Identify which cell holds the provided text, then report its [X, Y] central coordinate. 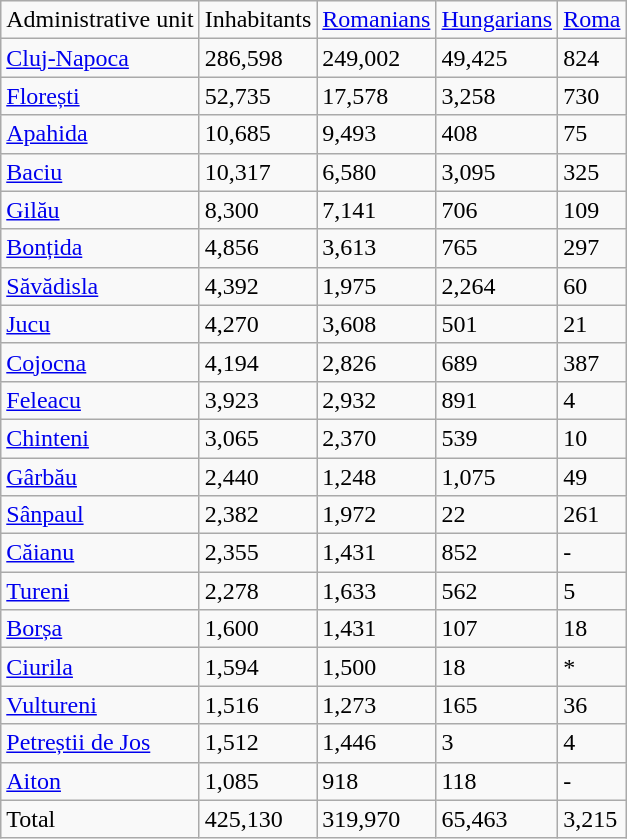
49 [592, 477]
4,856 [258, 248]
109 [592, 210]
706 [497, 210]
4,194 [258, 362]
118 [497, 781]
Jucu [100, 324]
1,516 [258, 705]
319,970 [376, 819]
539 [497, 438]
Inhabitants [258, 20]
1,512 [258, 743]
3 [497, 743]
261 [592, 515]
1,446 [376, 743]
Bonțida [100, 248]
Baciu [100, 172]
Cojocna [100, 362]
1,248 [376, 477]
Cluj-Napoca [100, 58]
22 [497, 515]
8,300 [258, 210]
10,317 [258, 172]
562 [497, 591]
36 [592, 705]
75 [592, 134]
3,065 [258, 438]
1,972 [376, 515]
1,975 [376, 286]
Administrative unit [100, 20]
3,608 [376, 324]
2,440 [258, 477]
9,493 [376, 134]
Gilău [100, 210]
17,578 [376, 96]
65,463 [497, 819]
249,002 [376, 58]
3,095 [497, 172]
2,264 [497, 286]
2,278 [258, 591]
425,130 [258, 819]
7,141 [376, 210]
* [592, 667]
Hungarians [497, 20]
Borșa [100, 629]
49,425 [497, 58]
Aiton [100, 781]
689 [497, 362]
730 [592, 96]
408 [497, 134]
Romanians [376, 20]
2,382 [258, 515]
52,735 [258, 96]
4,392 [258, 286]
325 [592, 172]
Vultureni [100, 705]
501 [497, 324]
Ciurila [100, 667]
1,633 [376, 591]
Chinteni [100, 438]
3,923 [258, 400]
Feleacu [100, 400]
Apahida [100, 134]
1,600 [258, 629]
852 [497, 553]
Roma [592, 20]
Tureni [100, 591]
891 [497, 400]
765 [497, 248]
Sânpaul [100, 515]
286,598 [258, 58]
297 [592, 248]
165 [497, 705]
1,273 [376, 705]
3,258 [497, 96]
2,370 [376, 438]
Petreștii de Jos [100, 743]
10,685 [258, 134]
1,594 [258, 667]
1,085 [258, 781]
107 [497, 629]
10 [592, 438]
Săvădisla [100, 286]
2,355 [258, 553]
1,075 [497, 477]
21 [592, 324]
918 [376, 781]
387 [592, 362]
Gârbău [100, 477]
2,932 [376, 400]
5 [592, 591]
6,580 [376, 172]
4,270 [258, 324]
824 [592, 58]
3,613 [376, 248]
1,500 [376, 667]
60 [592, 286]
Florești [100, 96]
Căianu [100, 553]
2,826 [376, 362]
3,215 [592, 819]
Total [100, 819]
